Provide the (x, y) coordinate of the cell's center where the given text is located.  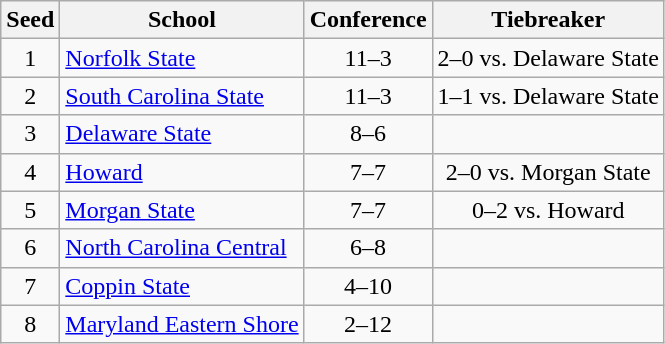
Conference (368, 20)
4–10 (368, 286)
6–8 (368, 248)
Norfolk State (182, 58)
Maryland Eastern Shore (182, 324)
South Carolina State (182, 96)
4 (30, 172)
2–0 vs. Morgan State (548, 172)
Coppin State (182, 286)
1–1 vs. Delaware State (548, 96)
Morgan State (182, 210)
North Carolina Central (182, 248)
Delaware State (182, 134)
2 (30, 96)
8–6 (368, 134)
Howard (182, 172)
Seed (30, 20)
2–0 vs. Delaware State (548, 58)
1 (30, 58)
School (182, 20)
8 (30, 324)
7 (30, 286)
6 (30, 248)
3 (30, 134)
2–12 (368, 324)
5 (30, 210)
0–2 vs. Howard (548, 210)
Tiebreaker (548, 20)
